Return the (x, y) coordinate for the center point of the cell that contains the specified text.  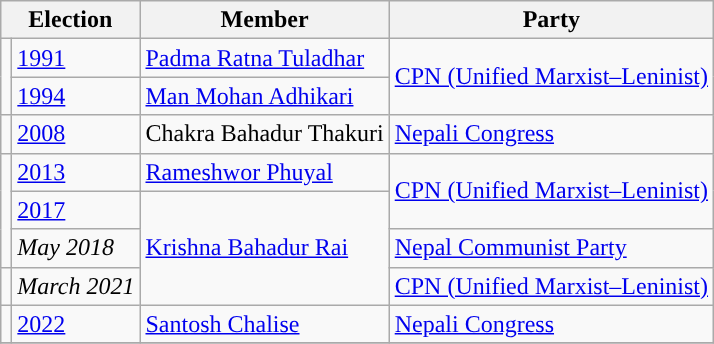
Santosh Chalise (264, 324)
Member (264, 20)
March 2021 (76, 286)
2022 (76, 324)
Krishna Bahadur Rai (264, 248)
Nepal Communist Party (551, 248)
1991 (76, 58)
1994 (76, 96)
Party (551, 20)
2008 (76, 134)
Election (70, 20)
May 2018 (76, 248)
Rameshwor Phuyal (264, 172)
Man Mohan Adhikari (264, 96)
Chakra Bahadur Thakuri (264, 134)
2017 (76, 210)
Padma Ratna Tuladhar (264, 58)
2013 (76, 172)
